Output the (x, y) coordinate of the center of the cell containing the given text.  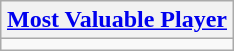
Most Valuable Player (116, 20)
